Detect which cell encompasses the target text, then output its (X, Y) center coordinate. 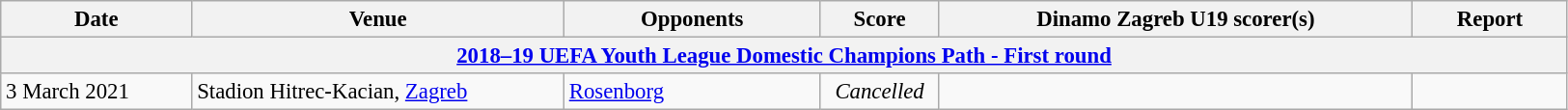
Venue (378, 19)
Report (1490, 19)
3 March 2021 (96, 92)
Score (880, 19)
Stadion Hitrec-Kacian, Zagreb (378, 92)
Rosenborg (692, 92)
2018–19 UEFA Youth League Domestic Champions Path - First round (784, 56)
Dinamo Zagreb U19 scorer(s) (1175, 19)
Opponents (692, 19)
Cancelled (880, 92)
Date (96, 19)
